Find where the given text appears and provide that cell's center as [x, y] coordinate. 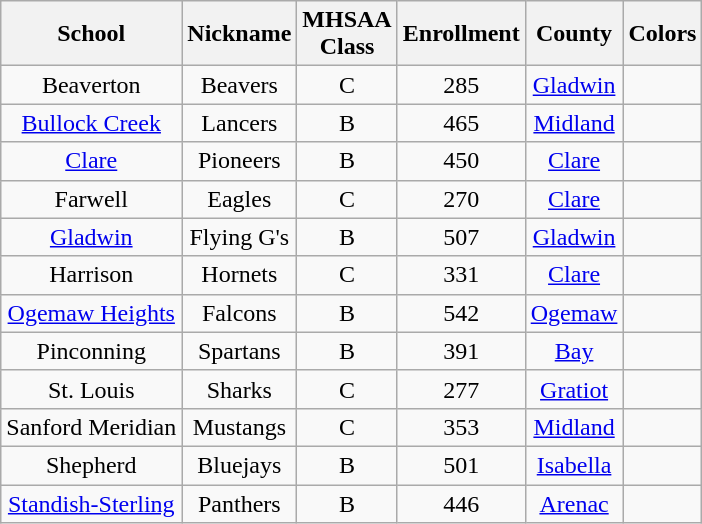
353 [461, 427]
285 [461, 85]
331 [461, 275]
Spartans [240, 351]
Arenac [574, 503]
542 [461, 313]
Bay [574, 351]
Bluejays [240, 465]
Gratiot [574, 389]
County [574, 34]
Bullock Creek [92, 123]
Beavers [240, 85]
St. Louis [92, 389]
Pinconning [92, 351]
Ogemaw Heights [92, 313]
446 [461, 503]
Flying G's [240, 237]
Falcons [240, 313]
Nickname [240, 34]
Lancers [240, 123]
Isabella [574, 465]
Beaverton [92, 85]
Harrison [92, 275]
MHSAAClass [347, 34]
Colors [662, 34]
Ogemaw [574, 313]
507 [461, 237]
Sanford Meridian [92, 427]
Panthers [240, 503]
Pioneers [240, 161]
391 [461, 351]
465 [461, 123]
450 [461, 161]
Eagles [240, 199]
Mustangs [240, 427]
School [92, 34]
Sharks [240, 389]
Farwell [92, 199]
501 [461, 465]
Shepherd [92, 465]
Enrollment [461, 34]
Standish-Sterling [92, 503]
Hornets [240, 275]
277 [461, 389]
270 [461, 199]
